From the cell containing the given text, extract its center point as [x, y] coordinate. 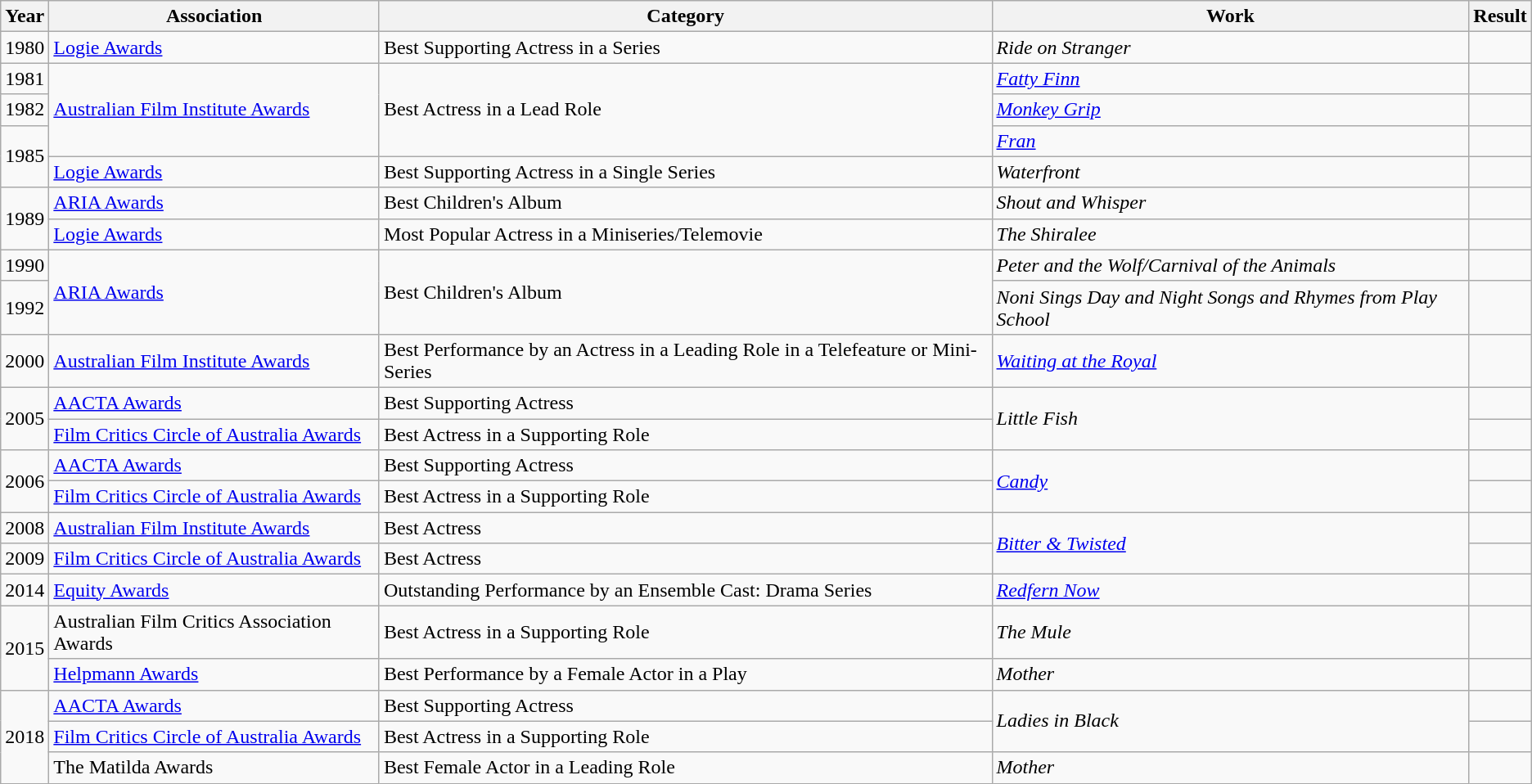
Best Actress in a Lead Role [686, 110]
1992 [25, 308]
1981 [25, 79]
Outstanding Performance by an Ensemble Cast: Drama Series [686, 590]
1990 [25, 265]
2015 [25, 648]
Ladies in Black [1231, 721]
1989 [25, 219]
2009 [25, 559]
Australian Film Critics Association Awards [214, 632]
Best Performance by a Female Actor in a Play [686, 674]
The Shiralee [1231, 234]
Helpmann Awards [214, 674]
1980 [25, 47]
The Matilda Awards [214, 768]
Result [1500, 16]
Year [25, 16]
Best Performance by an Actress in a Leading Role in a Telefeature or Mini-Series [686, 360]
Equity Awards [214, 590]
Monkey Grip [1231, 110]
2000 [25, 360]
Waterfront [1231, 172]
Redfern Now [1231, 590]
1982 [25, 110]
1985 [25, 156]
2008 [25, 528]
2018 [25, 737]
2014 [25, 590]
Fran [1231, 141]
Waiting at the Royal [1231, 360]
2005 [25, 418]
Candy [1231, 481]
Association [214, 16]
Little Fish [1231, 418]
Best Supporting Actress in a Series [686, 47]
Peter and the Wolf/Carnival of the Animals [1231, 265]
2006 [25, 481]
Work [1231, 16]
Bitter & Twisted [1231, 543]
Shout and Whisper [1231, 203]
Noni Sings Day and Night Songs and Rhymes from Play School [1231, 308]
Fatty Finn [1231, 79]
The Mule [1231, 632]
Best Female Actor in a Leading Role [686, 768]
Best Supporting Actress in a Single Series [686, 172]
Ride on Stranger [1231, 47]
Category [686, 16]
Most Popular Actress in a Miniseries/Telemovie [686, 234]
